Detect which cell encompasses the target text, then output its (X, Y) center coordinate. 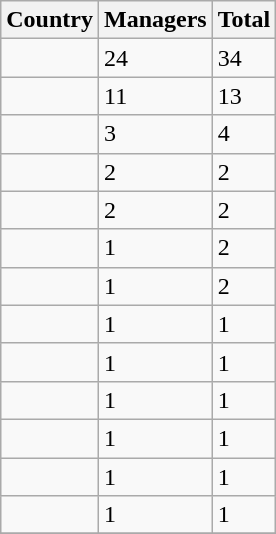
Managers (155, 20)
13 (244, 96)
Country (50, 20)
Total (244, 20)
3 (155, 134)
4 (244, 134)
24 (155, 58)
34 (244, 58)
11 (155, 96)
